Detect which cell encompasses the target text, then output its [x, y] center coordinate. 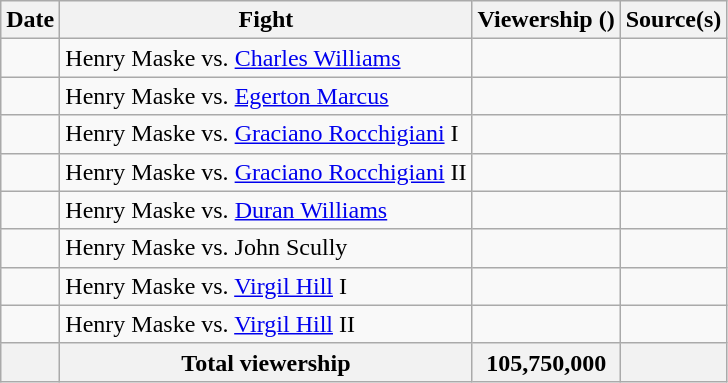
Source(s) [674, 20]
Fight [266, 20]
Henry Maske vs. Graciano Rocchigiani I [266, 134]
Viewership () [546, 20]
Total viewership [266, 362]
Henry Maske vs. Virgil Hill II [266, 324]
Henry Maske vs. Virgil Hill I [266, 286]
Henry Maske vs. Charles Williams [266, 58]
Date [30, 20]
Henry Maske vs. Graciano Rocchigiani II [266, 172]
Henry Maske vs. Egerton Marcus [266, 96]
105,750,000 [546, 362]
Henry Maske vs. John Scully [266, 248]
Henry Maske vs. Duran Williams [266, 210]
